From the cell containing the given text, extract its center point as [X, Y] coordinate. 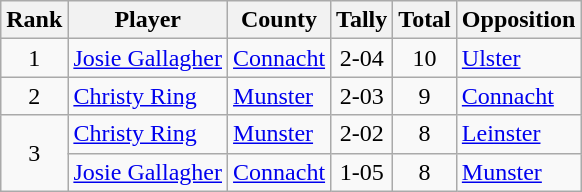
3 [34, 153]
2-03 [362, 96]
2-02 [362, 134]
Player [148, 20]
2 [34, 96]
Total [425, 20]
1-05 [362, 172]
9 [425, 96]
Rank [34, 20]
Leinster [518, 134]
Tally [362, 20]
County [280, 20]
2-04 [362, 58]
10 [425, 58]
Ulster [518, 58]
1 [34, 58]
Opposition [518, 20]
